Provide the (X, Y) coordinate of the cell's center where the given text is located.  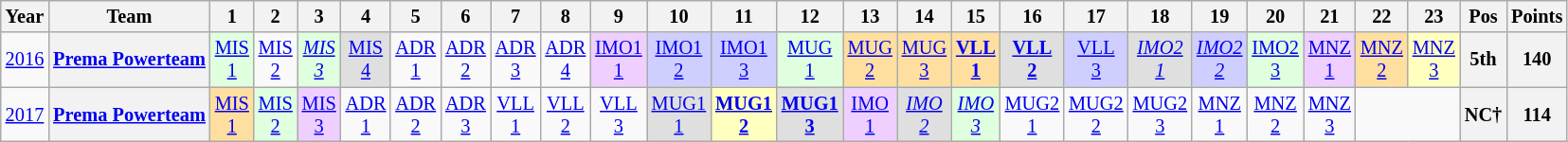
8 (565, 16)
MUG1 (810, 60)
9 (619, 16)
2016 (25, 60)
2017 (25, 115)
MUG3 (925, 60)
14 (925, 16)
MUG21 (1033, 115)
IMO22 (1219, 60)
MUG22 (1095, 115)
17 (1095, 16)
20 (1275, 16)
4 (366, 16)
Pos (1484, 16)
23 (1434, 16)
22 (1381, 16)
6 (466, 16)
114 (1537, 115)
10 (678, 16)
IMO3 (976, 115)
16 (1033, 16)
2 (276, 16)
MIS4 (366, 60)
IMO21 (1160, 60)
5 (415, 16)
IMO11 (619, 60)
3 (319, 16)
IMO2 (925, 115)
MUG11 (678, 115)
MUG13 (810, 115)
7 (515, 16)
1 (232, 16)
MUG23 (1160, 115)
15 (976, 16)
5th (1484, 60)
IMO13 (744, 60)
13 (870, 16)
140 (1537, 60)
IMO1 (870, 115)
MUG2 (870, 60)
IMO23 (1275, 60)
21 (1330, 16)
MUG12 (744, 115)
18 (1160, 16)
19 (1219, 16)
11 (744, 16)
Team (129, 16)
ADR4 (565, 60)
Points (1537, 16)
Year (25, 16)
12 (810, 16)
NC† (1484, 115)
IMO12 (678, 60)
